Identify which cell holds the provided text, then report its [x, y] central coordinate. 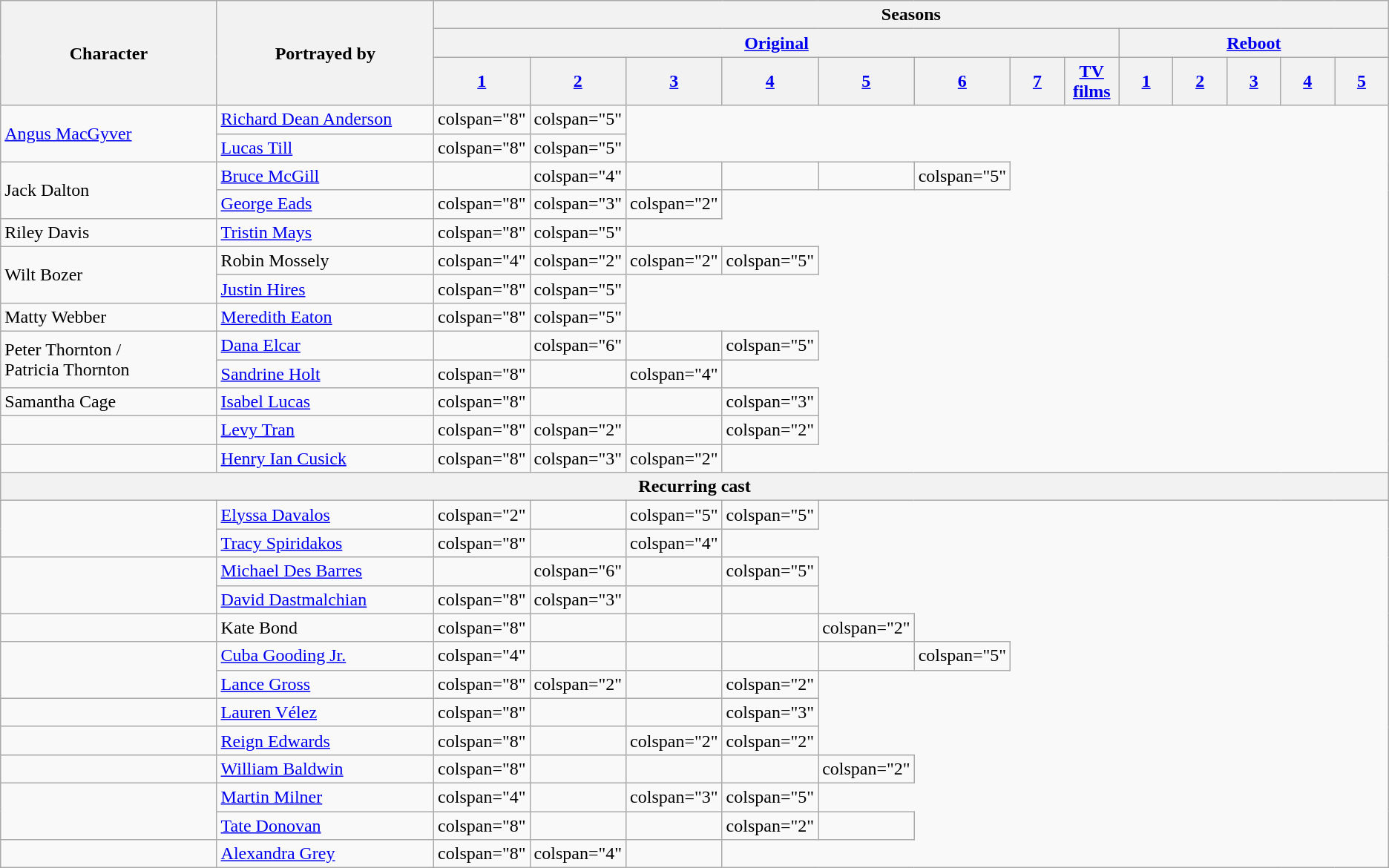
Bruce McGill [325, 176]
TV films [1091, 82]
David Dastmalchian [325, 599]
Matty Webber [108, 317]
Dana Elcar [325, 345]
Lucas Till [325, 148]
Lance Gross [325, 684]
Michael Des Barres [325, 571]
Samantha Cage [108, 402]
Robin Mossely [325, 260]
Alexandra Grey [325, 854]
Angus MacGyver [108, 134]
Tracy Spiridakos [325, 543]
Elyssa Davalos [325, 515]
Richard Dean Anderson [325, 119]
Martin Milner [325, 797]
Riley Davis [108, 232]
Tate Donovan [325, 826]
Levy Tran [325, 430]
Lauren Vélez [325, 712]
Henry Ian Cusick [325, 458]
Wilt Bozer [108, 274]
Tristin Mays [325, 232]
7 [1037, 82]
Meredith Eaton [325, 317]
Character [108, 53]
Original [777, 43]
Jack Dalton [108, 190]
Portrayed by [325, 53]
Cuba Gooding Jr. [325, 656]
Justin Hires [325, 289]
Recurring cast [694, 487]
Isabel Lucas [325, 402]
Seasons [911, 15]
Kate Bond [325, 628]
Peter Thornton /Patricia Thornton [108, 359]
George Eads [325, 204]
Reboot [1254, 43]
Reign Edwards [325, 740]
Sandrine Holt [325, 373]
William Baldwin [325, 769]
6 [962, 82]
